Capture the cell that displays the provided text and extract its (x, y) central coordinate. 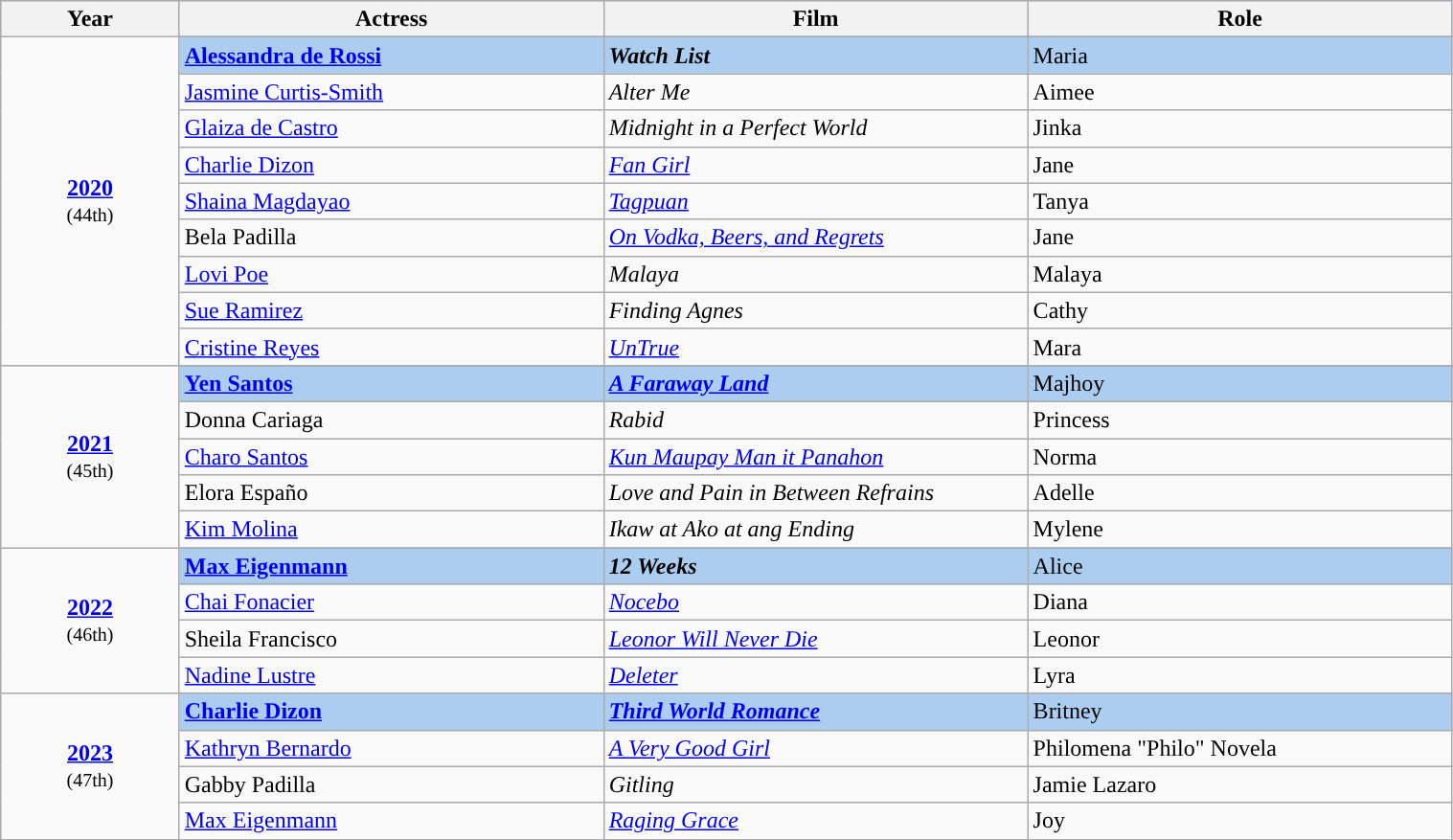
Jinka (1239, 128)
Love and Pain in Between Refrains (816, 493)
Raging Grace (816, 821)
12 Weeks (816, 566)
On Vodka, Beers, and Regrets (816, 238)
Ikaw at Ako at ang Ending (816, 530)
Joy (1239, 821)
Nadine Lustre (391, 675)
Actress (391, 19)
Leonor (1239, 639)
Fan Girl (816, 165)
Gitling (816, 784)
Leonor Will Never Die (816, 639)
Finding Agnes (816, 310)
Lyra (1239, 675)
Nocebo (816, 602)
Film (816, 19)
2022(46th) (90, 621)
2020(44th) (90, 201)
Chai Fonacier (391, 602)
Kathryn Bernardo (391, 748)
Glaiza de Castro (391, 128)
Sue Ramirez (391, 310)
Alice (1239, 566)
Sheila Francisco (391, 639)
2021(45th) (90, 456)
Rabid (816, 420)
Year (90, 19)
Cathy (1239, 310)
Third World Romance (816, 712)
Midnight in a Perfect World (816, 128)
Gabby Padilla (391, 784)
Mylene (1239, 530)
Elora Españo (391, 493)
Jamie Lazaro (1239, 784)
A Faraway Land (816, 383)
A Very Good Girl (816, 748)
Bela Padilla (391, 238)
Majhoy (1239, 383)
Kun Maupay Man it Panahon (816, 457)
Norma (1239, 457)
Diana (1239, 602)
Princess (1239, 420)
Alessandra de Rossi (391, 56)
Mara (1239, 347)
Donna Cariaga (391, 420)
Cristine Reyes (391, 347)
Adelle (1239, 493)
Philomena "Philo" Novela (1239, 748)
Yen Santos (391, 383)
Jasmine Curtis-Smith (391, 92)
Tagpuan (816, 201)
UnTrue (816, 347)
2023(47th) (90, 766)
Aimee (1239, 92)
Britney (1239, 712)
Role (1239, 19)
Maria (1239, 56)
Lovi Poe (391, 274)
Shaina Magdayao (391, 201)
Kim Molina (391, 530)
Watch List (816, 56)
Deleter (816, 675)
Alter Me (816, 92)
Tanya (1239, 201)
Charo Santos (391, 457)
